Output the [X, Y] coordinate of the center of the cell containing the given text.  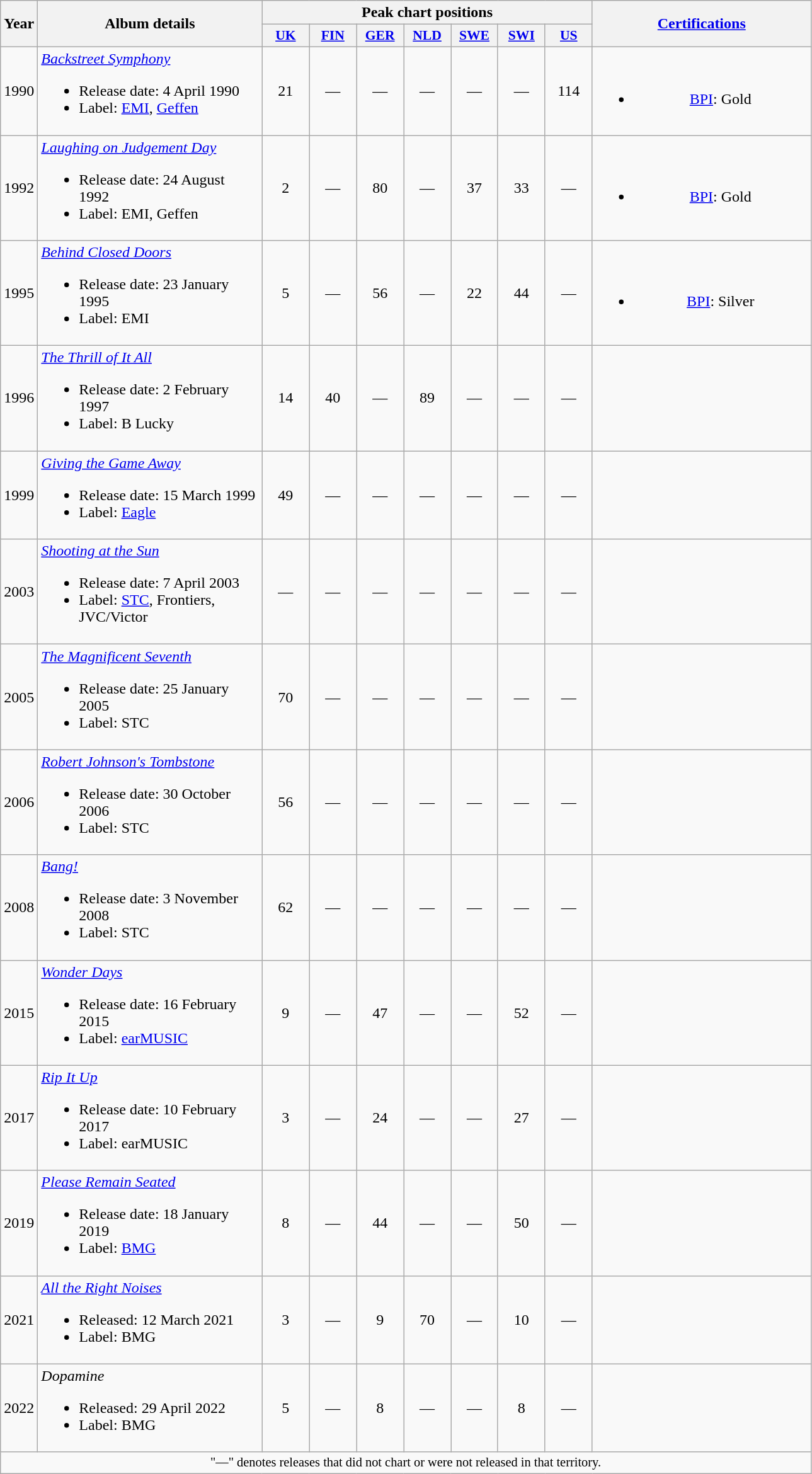
Robert Johnson's TombstoneRelease date: 30 October 2006Label: STC [150, 803]
2019 [19, 1223]
Wonder DaysRelease date: 16 February 2015Label: earMUSIC [150, 1013]
1999 [19, 495]
FIN [333, 36]
Album details [150, 24]
Behind Closed DoorsRelease date: 23 January 1995Label: EMI [150, 294]
2021 [19, 1320]
Giving the Game AwayRelease date: 15 March 1999Label: Eagle [150, 495]
2008 [19, 907]
21 [286, 91]
52 [522, 1013]
2006 [19, 803]
114 [568, 91]
1996 [19, 398]
2017 [19, 1117]
24 [380, 1117]
2003 [19, 592]
40 [333, 398]
27 [522, 1117]
2005 [19, 697]
1992 [19, 188]
Rip It UpRelease date: 10 February 2017Label: earMUSIC [150, 1117]
US [568, 36]
33 [522, 188]
89 [427, 398]
47 [380, 1013]
14 [286, 398]
DopamineReleased: 29 April 2022Label: BMG [150, 1408]
10 [522, 1320]
49 [286, 495]
Shooting at the SunRelease date: 7 April 2003Label: STC, Frontiers, JVC/Victor [150, 592]
SWE [475, 36]
Backstreet SymphonyRelease date: 4 April 1990Label: EMI, Geffen [150, 91]
"—" denotes releases that did not chart or were not released in that territory. [406, 1463]
1995 [19, 294]
UK [286, 36]
GER [380, 36]
BPI: Silver [702, 294]
The Magnificent SeventhRelease date: 25 January 2005Label: STC [150, 697]
80 [380, 188]
Laughing on Judgement DayRelease date: 24 August 1992Label: EMI, Geffen [150, 188]
62 [286, 907]
The Thrill of It AllRelease date: 2 February 1997Label: B Lucky [150, 398]
NLD [427, 36]
Bang!Release date: 3 November 2008Label: STC [150, 907]
Peak chart positions [427, 13]
1990 [19, 91]
22 [475, 294]
Year [19, 24]
All the Right NoisesReleased: 12 March 2021Label: BMG [150, 1320]
50 [522, 1223]
SWI [522, 36]
Certifications [702, 24]
2022 [19, 1408]
2015 [19, 1013]
2 [286, 188]
Please Remain SeatedRelease date: 18 January 2019Label: BMG [150, 1223]
37 [475, 188]
